Return [x, y] of the center of cell containing provided text 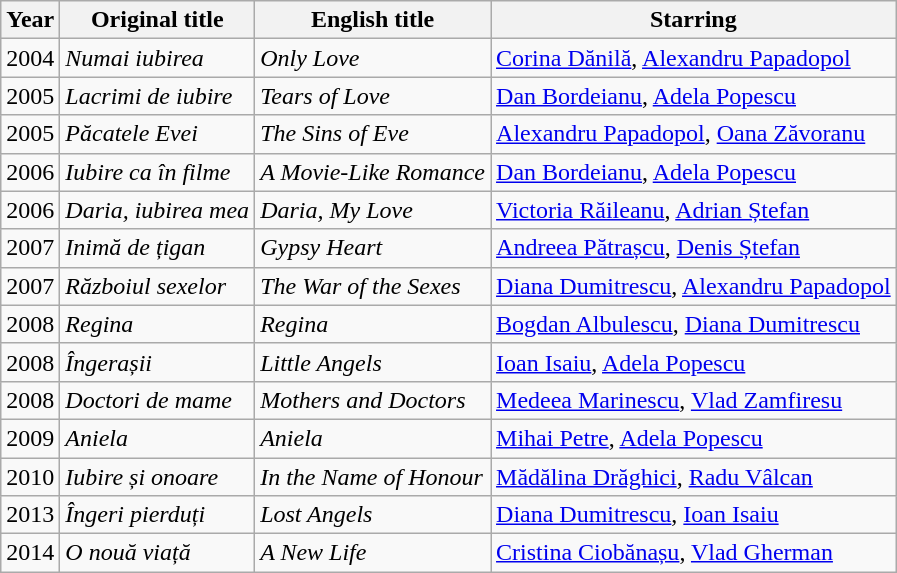
Bogdan Albulescu, Diana Dumitrescu [694, 324]
Diana Dumitrescu, Alexandru Papadopol [694, 286]
Războiul sexelor [158, 286]
Corina Dănilă, Alexandru Papadopol [694, 58]
Only Love [373, 58]
Year [30, 20]
A New Life [373, 553]
In the Name of Honour [373, 477]
Victoria Răileanu, Adrian Ștefan [694, 210]
Păcatele Evei [158, 134]
Mothers and Doctors [373, 400]
2013 [30, 515]
Starring [694, 20]
Lost Angels [373, 515]
Iubire și onoare [158, 477]
Doctori de mame [158, 400]
Daria, iubirea mea [158, 210]
English title [373, 20]
Cristina Ciobănașu, Vlad Gherman [694, 553]
Daria, My Love [373, 210]
Inimă de țigan [158, 248]
Medeea Marinescu, Vlad Zamfiresu [694, 400]
Numai iubirea [158, 58]
Original title [158, 20]
Iubire ca în filme [158, 172]
Andreea Pătrașcu, Denis Ștefan [694, 248]
Lacrimi de iubire [158, 96]
Îngeri pierduți [158, 515]
Little Angels [373, 362]
2014 [30, 553]
Mădălina Drăghici, Radu Vâlcan [694, 477]
2004 [30, 58]
Tears of Love [373, 96]
Îngerașii [158, 362]
O nouă viață [158, 553]
Gypsy Heart [373, 248]
Ioan Isaiu, Adela Popescu [694, 362]
2010 [30, 477]
2009 [30, 438]
The War of the Sexes [373, 286]
Mihai Petre, Adela Popescu [694, 438]
A Movie-Like Romance [373, 172]
The Sins of Eve [373, 134]
Alexandru Papadopol, Oana Zăvoranu [694, 134]
Diana Dumitrescu, Ioan Isaiu [694, 515]
